Identify which cell holds the provided text, then report its (x, y) central coordinate. 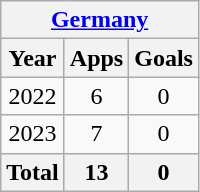
2022 (33, 96)
7 (96, 134)
6 (96, 96)
13 (96, 172)
Germany (100, 20)
Goals (164, 58)
Apps (96, 58)
Total (33, 172)
2023 (33, 134)
Year (33, 58)
